Return [x, y] of the center of cell containing provided text 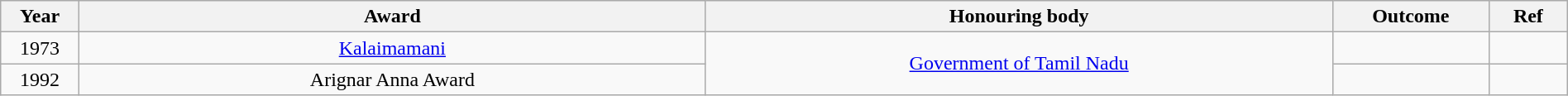
Government of Tamil Nadu [1019, 64]
Year [40, 17]
Ref [1528, 17]
Award [392, 17]
Kalaimamani [392, 48]
1973 [40, 48]
Arignar Anna Award [392, 79]
Honouring body [1019, 17]
1992 [40, 79]
Outcome [1411, 17]
